Extract the [x, y] coordinate from the center of the cell holding the provided text.  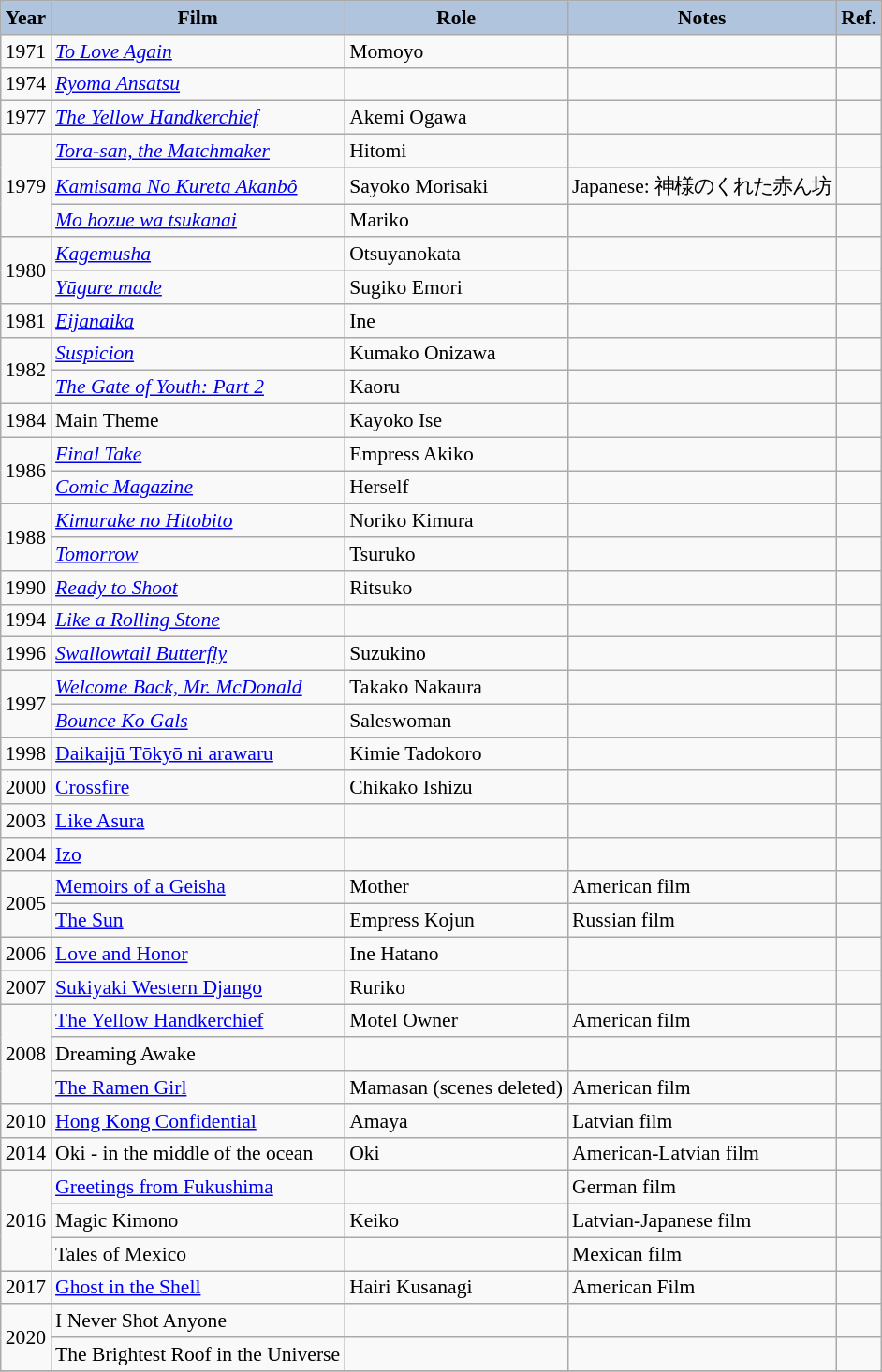
1977 [26, 118]
Mo hozue wa tsukanai [198, 221]
Ref. [859, 18]
Mamasan (scenes deleted) [456, 1087]
German film [702, 1188]
2010 [26, 1121]
1979 [26, 186]
Daikaijū Tōkyō ni arawaru [198, 754]
Notes [702, 18]
1982 [26, 371]
Kamisama No Kureta Akanbô [198, 185]
Keiko [456, 1221]
Japanese: 神様のくれた赤ん坊 [702, 185]
Ghost in the Shell [198, 1288]
I Never Shot Anyone [198, 1321]
2006 [26, 955]
2003 [26, 821]
1984 [26, 421]
Dreaming Awake [198, 1055]
Suzukino [456, 654]
Swallowtail Butterfly [198, 654]
Empress Kojun [456, 921]
Sugiko Emori [456, 287]
1997 [26, 704]
1980 [26, 271]
2008 [26, 1054]
Motel Owner [456, 1021]
American-Latvian film [702, 1154]
The Gate of Youth: Part 2 [198, 387]
To Love Again [198, 51]
Russian film [702, 921]
Tsuruko [456, 554]
Love and Honor [198, 955]
Ine Hatano [456, 955]
Ryoma Ansatsu [198, 84]
Herself [456, 488]
Tales of Mexico [198, 1254]
Akemi Ogawa [456, 118]
Kagemusha [198, 255]
1971 [26, 51]
1990 [26, 588]
Takako Nakaura [456, 688]
Yūgure made [198, 287]
Kumako Onizawa [456, 354]
Latvian film [702, 1121]
Film [198, 18]
Ruriko [456, 987]
The Brightest Roof in the Universe [198, 1354]
Latvian-Japanese film [702, 1221]
2020 [26, 1338]
1988 [26, 537]
Kimie Tadokoro [456, 754]
Saleswoman [456, 721]
Mexican film [702, 1254]
Oki - in the middle of the ocean [198, 1154]
2007 [26, 987]
2014 [26, 1154]
Hong Kong Confidential [198, 1121]
Ritsuko [456, 588]
Final Take [198, 454]
Tora-san, the Matchmaker [198, 152]
Mother [456, 887]
Crossfire [198, 788]
Like Asura [198, 821]
Magic Kimono [198, 1221]
Eijanaika [198, 321]
1981 [26, 321]
Oki [456, 1154]
Year [26, 18]
Hairi Kusanagi [456, 1288]
2016 [26, 1220]
American Film [702, 1288]
Sukiyaki Western Django [198, 987]
Ine [456, 321]
2000 [26, 788]
Sayoko Morisaki [456, 185]
Suspicion [198, 354]
Noriko Kimura [456, 521]
Empress Akiko [456, 454]
Kaoru [456, 387]
The Ramen Girl [198, 1087]
Amaya [456, 1121]
Mariko [456, 221]
1994 [26, 620]
Chikako Ishizu [456, 788]
Memoirs of a Geisha [198, 887]
1996 [26, 654]
Hitomi [456, 152]
2004 [26, 854]
Comic Magazine [198, 488]
Main Theme [198, 421]
Izo [198, 854]
1986 [26, 470]
2017 [26, 1288]
Tomorrow [198, 554]
Bounce Ko Gals [198, 721]
Otsuyanokata [456, 255]
1998 [26, 754]
The Sun [198, 921]
Like a Rolling Stone [198, 620]
2005 [26, 904]
Ready to Shoot [198, 588]
Welcome Back, Mr. McDonald [198, 688]
1974 [26, 84]
Kimurake no Hitobito [198, 521]
Kayoko Ise [456, 421]
Momoyo [456, 51]
Role [456, 18]
Greetings from Fukushima [198, 1188]
